Provide the (X, Y) coordinate of the cell's center where the given text is located.  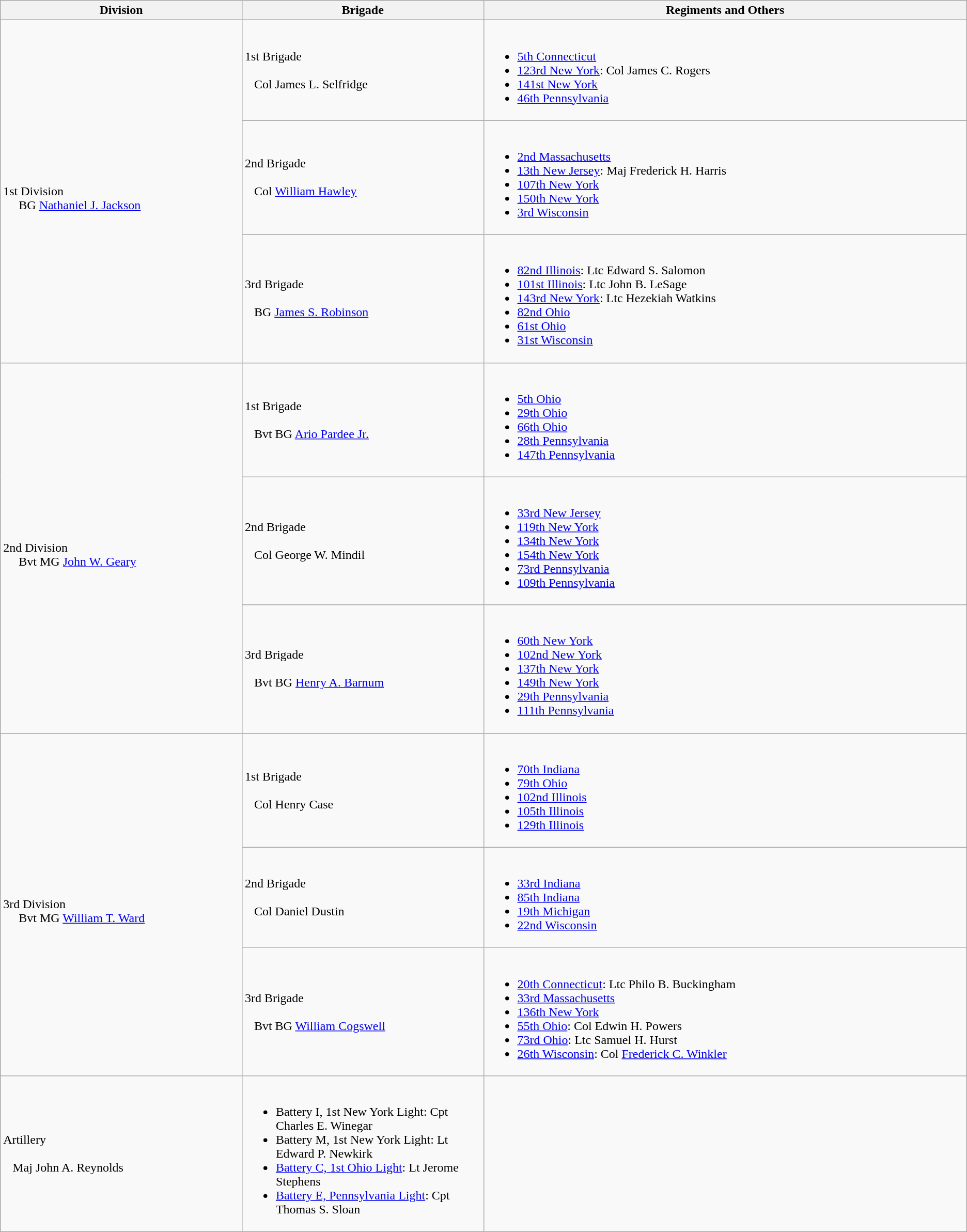
2nd Division Bvt MG John W. Geary (121, 548)
5th Ohio29th Ohio66th Ohio28th Pennsylvania147th Pennsylvania (725, 419)
2nd Brigade Col Daniel Dustin (363, 897)
Division (121, 10)
1st Brigade Col James L. Selfridge (363, 70)
33rd New Jersey119th New York134th New York154th New York73rd Pennsylvania109th Pennsylvania (725, 541)
82nd Illinois: Ltc Edward S. Salomon101st Illinois: Ltc John B. LeSage143rd New York: Ltc Hezekiah Watkins82nd Ohio61st Ohio31st Wisconsin (725, 299)
1st Brigade Bvt BG Ario Pardee Jr. (363, 419)
1st Brigade Col Henry Case (363, 790)
Artillery Maj John A. Reynolds (121, 1153)
Regiments and Others (725, 10)
Brigade (363, 10)
3rd Brigade Bvt BG Henry A. Barnum (363, 669)
2nd Brigade Col George W. Mindil (363, 541)
70th Indiana79th Ohio102nd Illinois105th Illinois129th Illinois (725, 790)
33rd Indiana85th Indiana19th Michigan22nd Wisconsin (725, 897)
3rd Division Bvt MG William T. Ward (121, 904)
3rd Brigade Bvt BG William Cogswell (363, 1011)
2nd Massachusetts13th New Jersey: Maj Frederick H. Harris107th New York150th New York3rd Wisconsin (725, 178)
1st Division BG Nathaniel J. Jackson (121, 191)
5th Connecticut123rd New York: Col James C. Rogers141st New York46th Pennsylvania (725, 70)
60th New York102nd New York137th New York149th New York29th Pennsylvania111th Pennsylvania (725, 669)
3rd Brigade BG James S. Robinson (363, 299)
2nd Brigade Col William Hawley (363, 178)
